Output the (X, Y) coordinate of the center of the cell containing the given text.  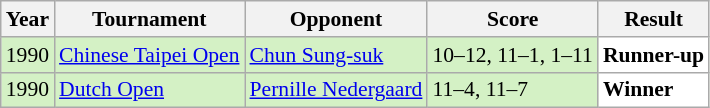
Pernille Nedergaard (336, 90)
Score (512, 19)
11–4, 11–7 (512, 90)
Chun Sung-suk (336, 55)
Runner-up (654, 55)
Winner (654, 90)
10–12, 11–1, 1–11 (512, 55)
Year (28, 19)
Tournament (149, 19)
Dutch Open (149, 90)
Result (654, 19)
Chinese Taipei Open (149, 55)
Opponent (336, 19)
